Determine the (X, Y) coordinate at the center of the cell enclosing the given text.  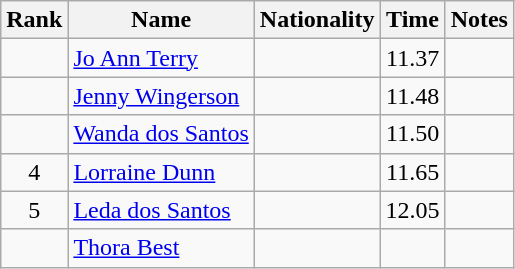
11.65 (412, 172)
11.50 (412, 134)
Leda dos Santos (161, 210)
Rank (34, 20)
Wanda dos Santos (161, 134)
11.37 (412, 58)
12.05 (412, 210)
5 (34, 210)
Notes (479, 20)
Jo Ann Terry (161, 58)
11.48 (412, 96)
Time (412, 20)
Name (161, 20)
4 (34, 172)
Thora Best (161, 248)
Jenny Wingerson (161, 96)
Lorraine Dunn (161, 172)
Nationality (317, 20)
